Determine the (x, y) coordinate at the center of the cell enclosing the given text.  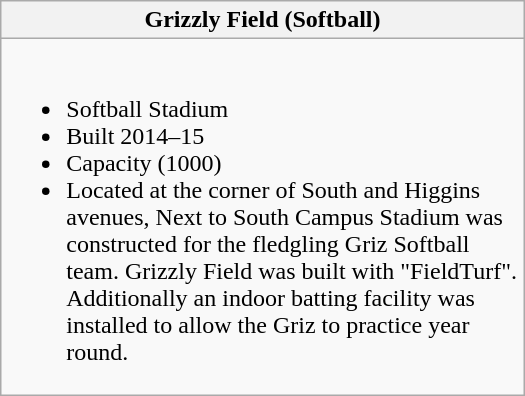
Grizzly Field (Softball) (263, 20)
